Find where the given text appears and provide that cell's center as [X, Y] coordinate. 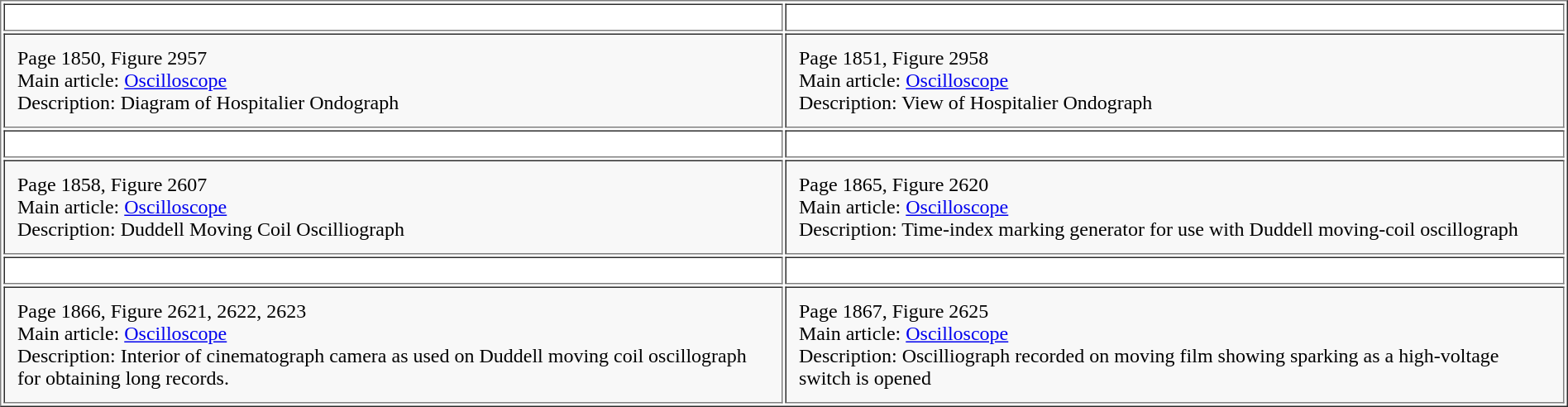
Page 1851, Figure 2958Main article: OscilloscopeDescription: View of Hospitalier Ondograph [1175, 80]
Page 1865, Figure 2620Main article: OscilloscopeDescription: Time-index marking generator for use with Duddell moving-coil oscillograph [1175, 208]
Page 1858, Figure 2607Main article: OscilloscopeDescription: Duddell Moving Coil Oscilliograph [393, 208]
Page 1850, Figure 2957Main article: OscilloscopeDescription: Diagram of Hospitalier Ondograph [393, 80]
